Scan for the cell matching the given text and deliver its (x, y) coordinate at center. 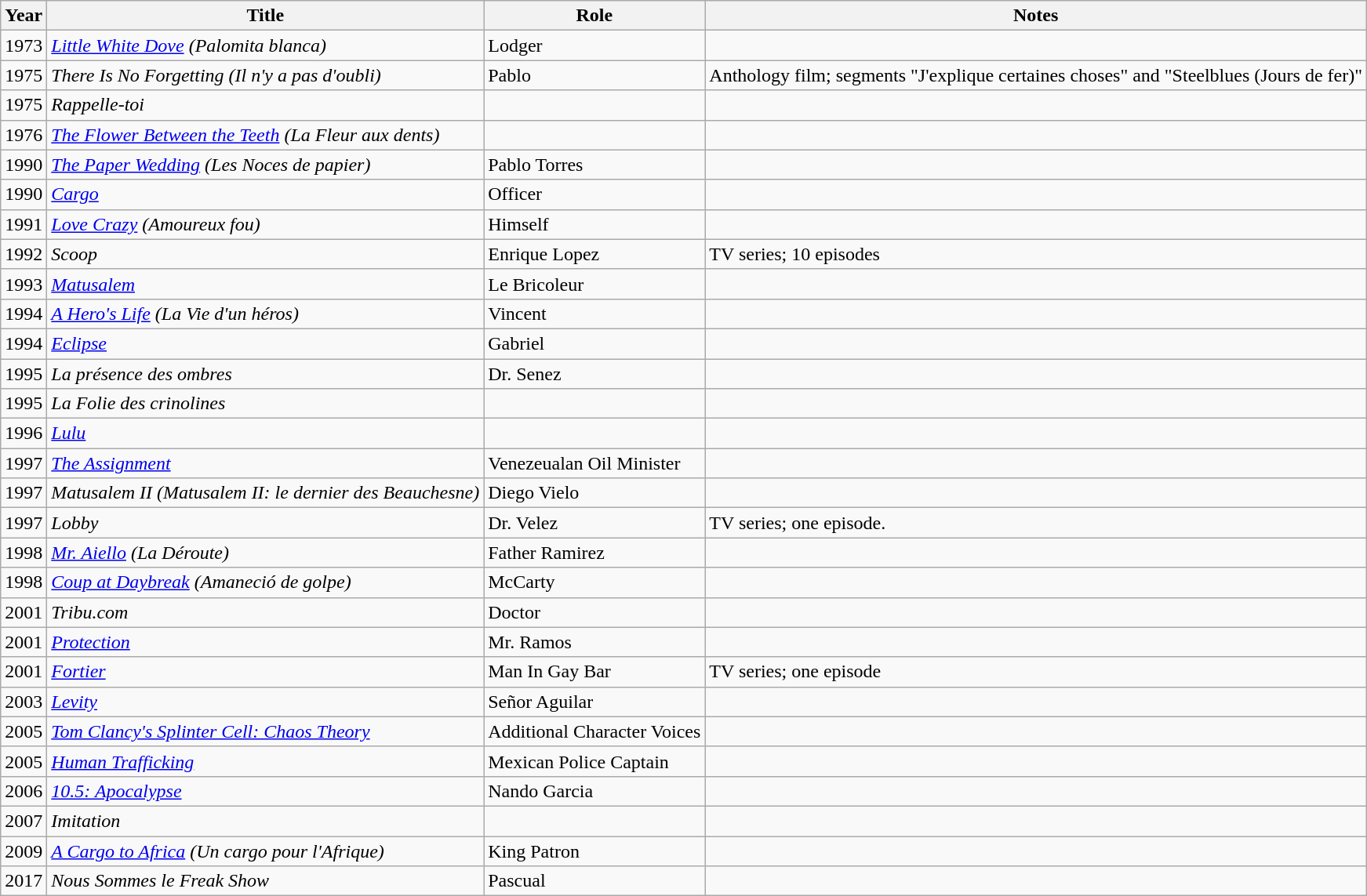
La présence des ombres (265, 374)
Imitation (265, 821)
2003 (24, 702)
Dr. Senez (594, 374)
Lobby (265, 523)
The Flower Between the Teeth (La Fleur aux dents) (265, 135)
Officer (594, 194)
There Is No Forgetting (Il n'y a pas d'oubli) (265, 75)
The Assignment (265, 463)
Mexican Police Captain (594, 761)
Señor Aguilar (594, 702)
10.5: Apocalypse (265, 791)
TV series; 10 episodes (1036, 254)
Scoop (265, 254)
Love Crazy (Amoureux fou) (265, 224)
Dr. Velez (594, 523)
Little White Dove (Palomita blanca) (265, 45)
Matusalem II (Matusalem II: le dernier des Beauchesne) (265, 493)
Human Trafficking (265, 761)
Coup at Daybreak (Amaneció de golpe) (265, 582)
Gabriel (594, 343)
Pablo Torres (594, 165)
Additional Character Voices (594, 731)
Anthology film; segments "J'explique certaines choses" and "Steelblues (Jours de fer)" (1036, 75)
2007 (24, 821)
Cargo (265, 194)
Protection (265, 642)
Role (594, 16)
1973 (24, 45)
Tom Clancy's Splinter Cell: Chaos Theory (265, 731)
A Hero's Life (La Vie d'un héros) (265, 314)
Nous Sommes le Freak Show (265, 881)
Le Bricoleur (594, 284)
Nando Garcia (594, 791)
1996 (24, 433)
Lodger (594, 45)
1992 (24, 254)
La Folie des crinolines (265, 404)
1993 (24, 284)
Father Ramirez (594, 553)
Enrique Lopez (594, 254)
Mr. Aiello (La Déroute) (265, 553)
2006 (24, 791)
Rappelle-toi (265, 105)
Tribu.com (265, 612)
Mr. Ramos (594, 642)
TV series; one episode. (1036, 523)
Lulu (265, 433)
2017 (24, 881)
1991 (24, 224)
Levity (265, 702)
Title (265, 16)
Doctor (594, 612)
Fortier (265, 672)
2009 (24, 851)
Eclipse (265, 343)
Vincent (594, 314)
Venezeualan Oil Minister (594, 463)
Pascual (594, 881)
King Patron (594, 851)
A Cargo to Africa (Un cargo pour l'Afrique) (265, 851)
1976 (24, 135)
Man In Gay Bar (594, 672)
Year (24, 16)
Matusalem (265, 284)
Himself (594, 224)
Notes (1036, 16)
Pablo (594, 75)
Diego Vielo (594, 493)
TV series; one episode (1036, 672)
The Paper Wedding (Les Noces de papier) (265, 165)
McCarty (594, 582)
